For the text-containing cell, return its midpoint in (X, Y) coordinate format. 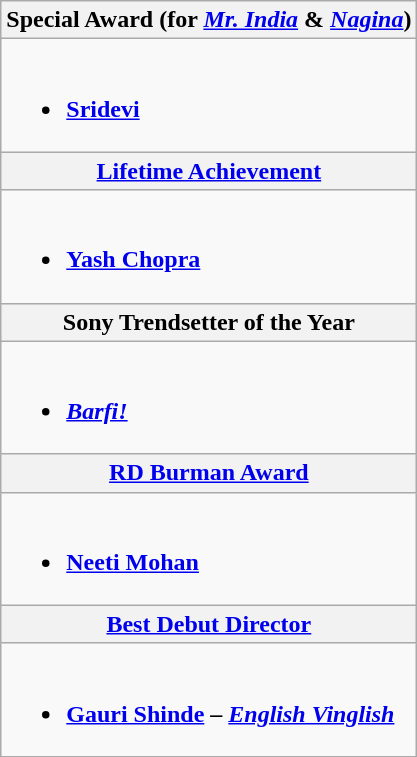
Sony Trendsetter of the Year (209, 322)
Best Debut Director (209, 624)
Barfi! (209, 398)
Gauri Shinde – English Vinglish (209, 700)
Yash Chopra (209, 246)
RD Burman Award (209, 473)
Special Award (for Mr. India & Nagina) (209, 20)
Sridevi (209, 96)
Lifetime Achievement (209, 171)
Neeti Mohan (209, 548)
